Pinpoint the cell where the given text exists, returning its [X, Y] midpoint coordinate. 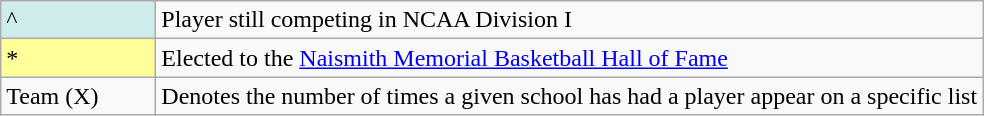
^ [78, 20]
* [78, 58]
Player still competing in NCAA Division I [570, 20]
Elected to the Naismith Memorial Basketball Hall of Fame [570, 58]
Denotes the number of times a given school has had a player appear on a specific list [570, 96]
Team (X) [78, 96]
